Extract the (x, y) coordinate from the center of the cell holding the provided text.  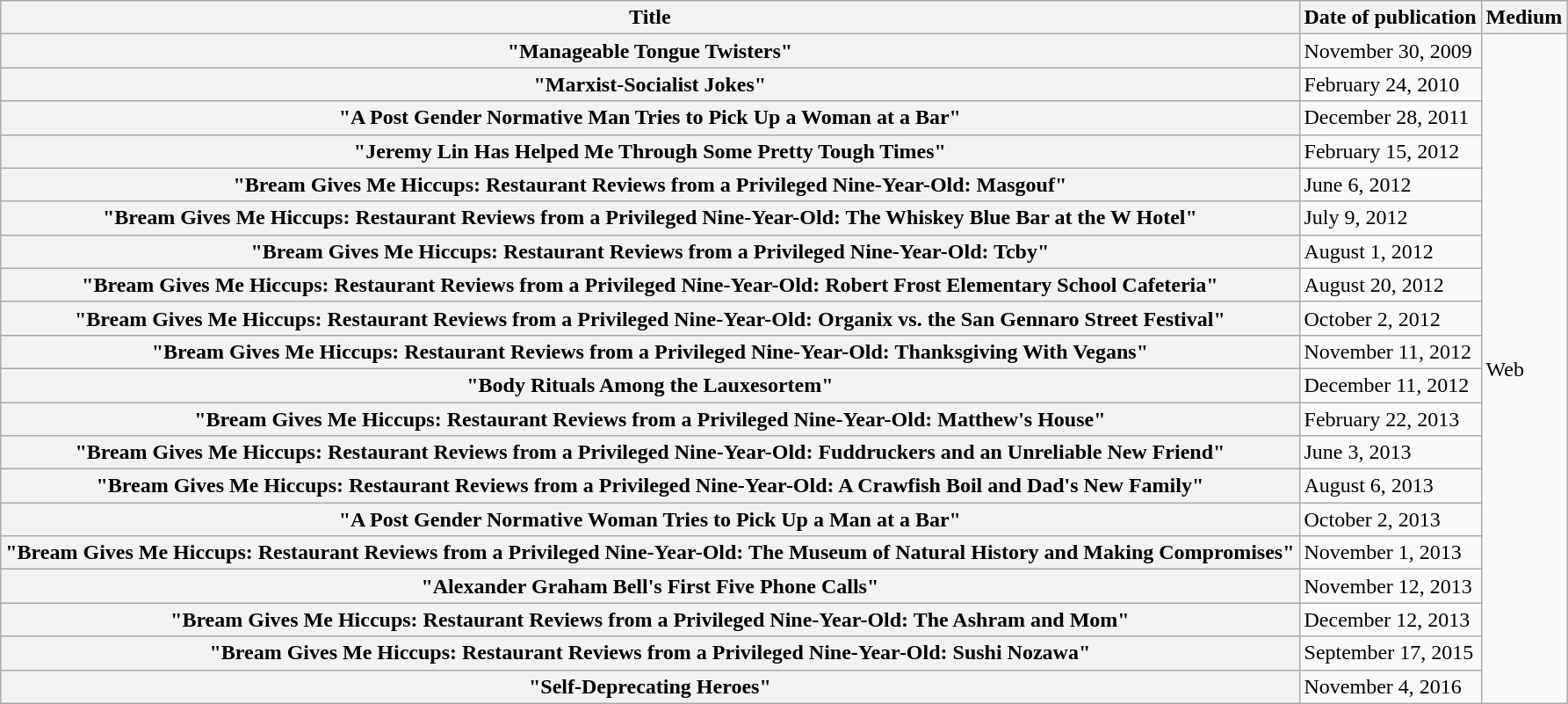
June 6, 2012 (1390, 185)
November 4, 2016 (1390, 686)
"Bream Gives Me Hiccups: Restaurant Reviews from a Privileged Nine-Year-Old: The Ashram and Mom" (650, 620)
"A Post Gender Normative Man Tries to Pick Up a Woman at a Bar" (650, 118)
September 17, 2015 (1390, 653)
February 22, 2013 (1390, 419)
December 28, 2011 (1390, 118)
"Bream Gives Me Hiccups: Restaurant Reviews from a Privileged Nine-Year-Old: Organix vs. the San Gennaro Street Festival" (650, 318)
February 24, 2010 (1390, 84)
"Alexander Graham Bell's First Five Phone Calls" (650, 586)
"Body Rituals Among the Lauxesortem" (650, 385)
Title (650, 18)
"Manageable Tongue Twisters" (650, 51)
August 1, 2012 (1390, 251)
November 12, 2013 (1390, 586)
"Bream Gives Me Hiccups: Restaurant Reviews from a Privileged Nine-Year-Old: Tcby" (650, 251)
Date of publication (1390, 18)
December 11, 2012 (1390, 385)
"Self-Deprecating Heroes" (650, 686)
October 2, 2013 (1390, 519)
Medium (1524, 18)
August 6, 2013 (1390, 486)
"Bream Gives Me Hiccups: Restaurant Reviews from a Privileged Nine-Year-Old: Masgouf" (650, 185)
"Bream Gives Me Hiccups: Restaurant Reviews from a Privileged Nine-Year-Old: A Crawfish Boil and Dad's New Family" (650, 486)
November 11, 2012 (1390, 352)
"Bream Gives Me Hiccups: Restaurant Reviews from a Privileged Nine-Year-Old: Fuddruckers and an Unreliable New Friend" (650, 453)
August 20, 2012 (1390, 285)
"Marxist-Socialist Jokes" (650, 84)
June 3, 2013 (1390, 453)
"Bream Gives Me Hiccups: Restaurant Reviews from a Privileged Nine-Year-Old: Thanksgiving With Vegans" (650, 352)
"Bream Gives Me Hiccups: Restaurant Reviews from a Privileged Nine-Year-Old: Robert Frost Elementary School Cafeteria" (650, 285)
"Bream Gives Me Hiccups: Restaurant Reviews from a Privileged Nine-Year-Old: The Whiskey Blue Bar at the W Hotel" (650, 218)
December 12, 2013 (1390, 620)
February 15, 2012 (1390, 151)
"Bream Gives Me Hiccups: Restaurant Reviews from a Privileged Nine-Year-Old: Sushi Nozawa" (650, 653)
"Bream Gives Me Hiccups: Restaurant Reviews from a Privileged Nine-Year-Old: Matthew's House" (650, 419)
November 30, 2009 (1390, 51)
Web (1524, 369)
"A Post Gender Normative Woman Tries to Pick Up a Man at a Bar" (650, 519)
July 9, 2012 (1390, 218)
November 1, 2013 (1390, 553)
"Jeremy Lin Has Helped Me Through Some Pretty Tough Times" (650, 151)
October 2, 2012 (1390, 318)
"Bream Gives Me Hiccups: Restaurant Reviews from a Privileged Nine-Year-Old: The Museum of Natural History and Making Compromises" (650, 553)
